Return the [X, Y] coordinate for the center point of the cell that contains the specified text.  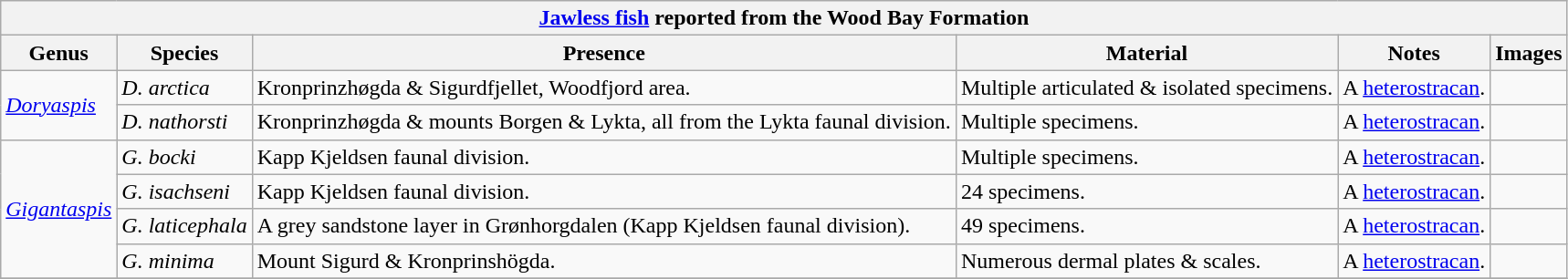
Multiple articulated & isolated specimens. [1146, 88]
Doryaspis [58, 105]
Genus [58, 53]
24 specimens. [1146, 191]
49 specimens. [1146, 226]
Kronprinzhøgda & Sigurdfjellet, Woodfjord area. [604, 88]
A grey sandstone layer in Grønhorgdalen (Kapp Kjeldsen faunal division). [604, 226]
Mount Sigurd & Kronprinshögda. [604, 261]
Numerous dermal plates & scales. [1146, 261]
Jawless fish reported from the Wood Bay Formation [784, 18]
Gigantaspis [58, 209]
Kronprinzhøgda & mounts Borgen & Lykta, all from the Lykta faunal division. [604, 122]
G. bocki [184, 157]
D. arctica [184, 88]
Presence [604, 53]
Material [1146, 53]
G. isachseni [184, 191]
D. nathorsti [184, 122]
Images [1529, 53]
Species [184, 53]
Notes [1415, 53]
G. laticephala [184, 226]
G. minima [184, 261]
